Locate the cell with the specified text and output its (X, Y) center coordinate. 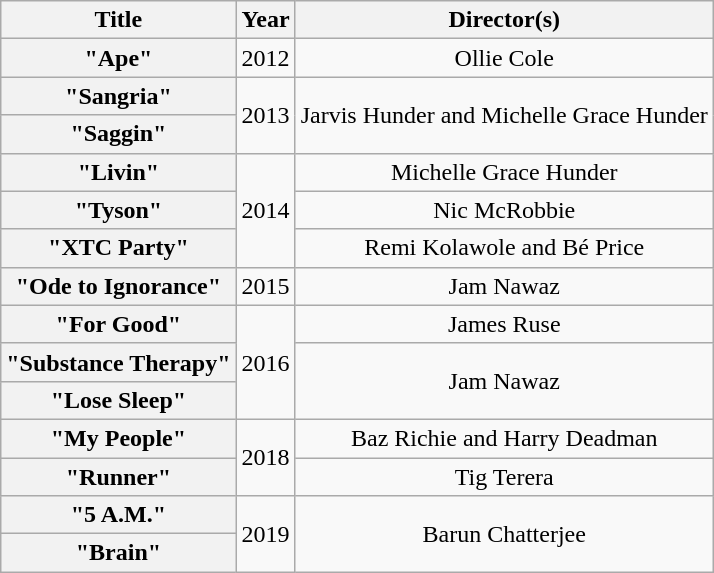
2016 (266, 362)
Jarvis Hunder and Michelle Grace Hunder (504, 115)
"Sangria" (118, 96)
Remi Kolawole and Bé Price (504, 248)
Title (118, 20)
Nic McRobbie (504, 210)
"Runner" (118, 477)
Director(s) (504, 20)
"Brain" (118, 553)
"Tyson" (118, 210)
2014 (266, 210)
"5 A.M." (118, 515)
"For Good" (118, 324)
"Substance Therapy" (118, 362)
"My People" (118, 438)
2013 (266, 115)
"Ode to Ignorance" (118, 286)
2012 (266, 58)
"Saggin" (118, 134)
Ollie Cole (504, 58)
"Livin" (118, 172)
Michelle Grace Hunder (504, 172)
Year (266, 20)
2015 (266, 286)
"XTC Party" (118, 248)
Baz Richie and Harry Deadman (504, 438)
Tig Terera (504, 477)
James Ruse (504, 324)
2018 (266, 457)
2019 (266, 534)
Barun Chatterjee (504, 534)
"Lose Sleep" (118, 400)
"Ape" (118, 58)
